Provide the [X, Y] coordinate of the cell's center where the given text is located.  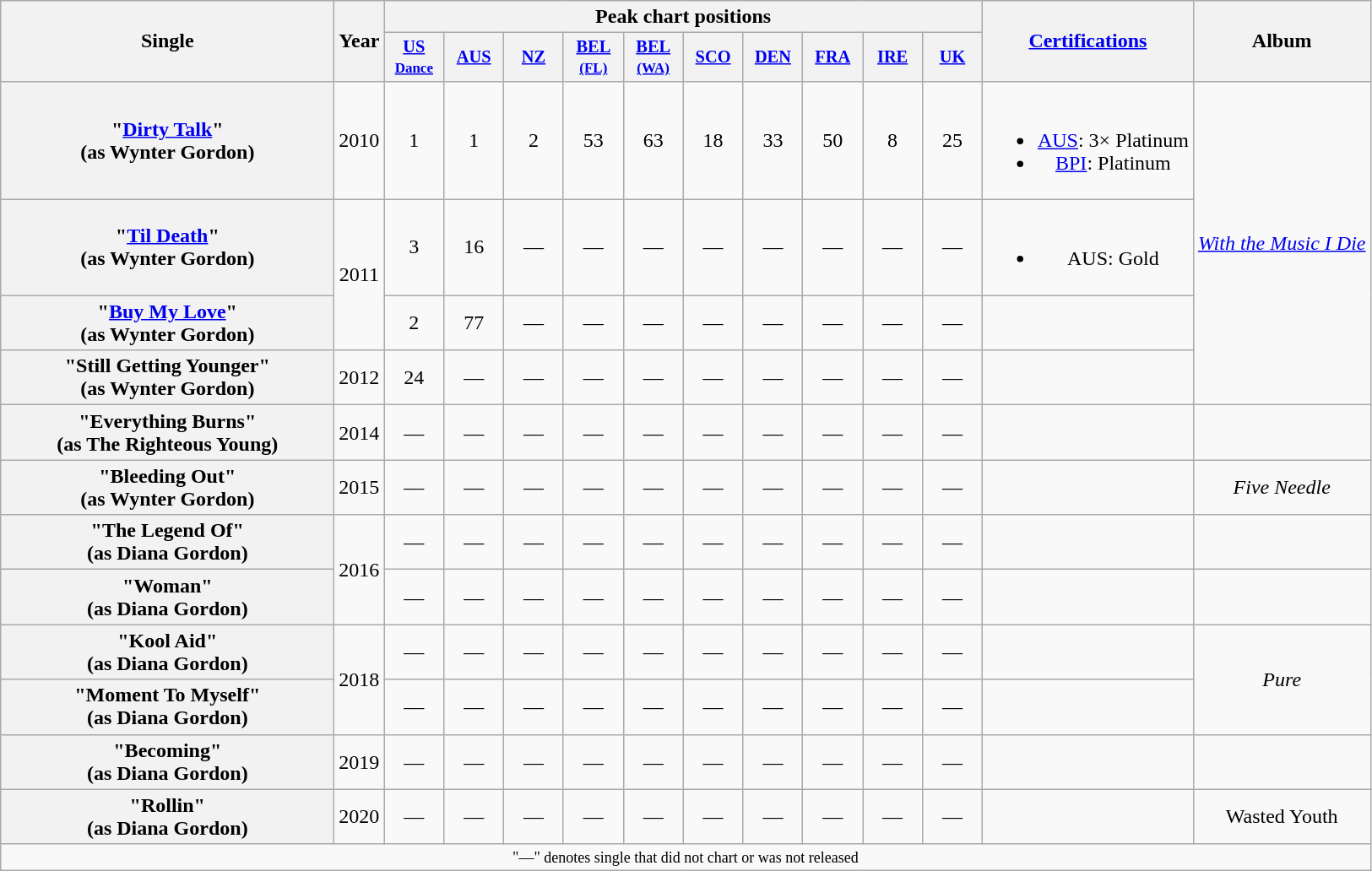
With the Music I Die [1282, 243]
IRE [893, 57]
53 [593, 140]
Five Needle [1282, 488]
2016 [360, 570]
AUS: 3× PlatinumBPI: Platinum [1087, 140]
63 [653, 140]
Peak chart positions [684, 17]
"Dirty Talk"(as Wynter Gordon) [167, 140]
"Moment To Myself" (as Diana Gordon) [167, 707]
UK [952, 57]
Year [360, 41]
"Kool Aid" (as Diana Gordon) [167, 652]
AUS [475, 57]
2011 [360, 275]
50 [832, 140]
Album [1282, 41]
Wasted Youth [1282, 817]
DEN [773, 57]
2015 [360, 488]
18 [713, 140]
2012 [360, 378]
BEL (WA) [653, 57]
"Becoming" (as Diana Gordon) [167, 761]
BEL (FL) [593, 57]
Pure [1282, 679]
Certifications [1087, 41]
"Still Getting Younger"(as Wynter Gordon) [167, 378]
8 [893, 140]
77 [475, 322]
3 [414, 248]
"—" denotes single that did not chart or was not released [686, 857]
NZ [534, 57]
2019 [360, 761]
SCO [713, 57]
"The Legend Of" (as Diana Gordon) [167, 542]
Single [167, 41]
2014 [360, 432]
2020 [360, 817]
"Buy My Love"(as Wynter Gordon) [167, 322]
"Bleeding Out"(as Wynter Gordon) [167, 488]
33 [773, 140]
"Woman" (as Diana Gordon) [167, 598]
"Til Death"(as Wynter Gordon) [167, 248]
24 [414, 378]
"Rollin" (as Diana Gordon) [167, 817]
FRA [832, 57]
AUS: Gold [1087, 248]
25 [952, 140]
US Dance [414, 57]
2018 [360, 679]
"Everything Burns" (as The Righteous Young) [167, 432]
16 [475, 248]
2010 [360, 140]
